Locate the cell with the specified text and output its (X, Y) center coordinate. 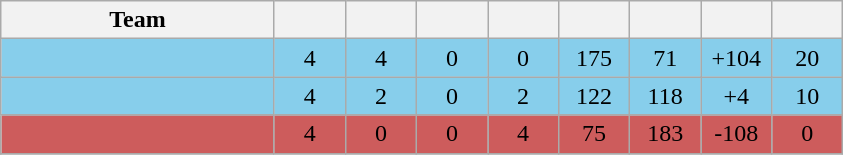
118 (666, 96)
20 (808, 58)
+4 (736, 96)
-108 (736, 134)
183 (666, 134)
71 (666, 58)
122 (594, 96)
+104 (736, 58)
10 (808, 96)
Team (138, 20)
75 (594, 134)
175 (594, 58)
